Search for the cell housing the specified text and yield its (X, Y) center coordinate. 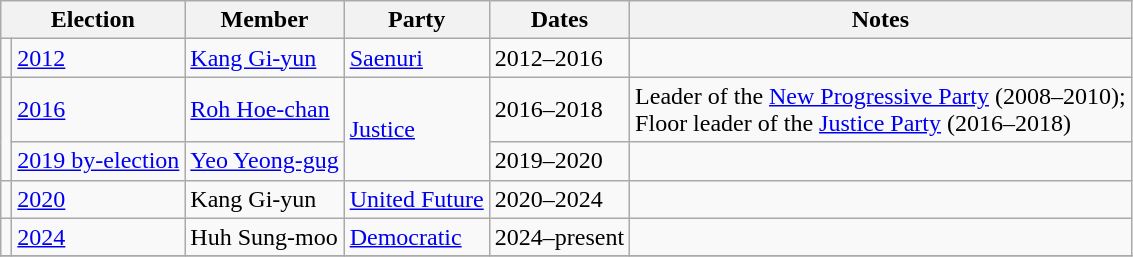
2019–2020 (559, 161)
Dates (559, 20)
2020 (98, 199)
2024–present (559, 237)
2019 by-election (98, 161)
Yeo Yeong-gug (264, 161)
Member (264, 20)
2016–2018 (559, 110)
Leader of the New Progressive Party (2008–2010);Floor leader of the Justice Party (2016–2018) (881, 110)
Huh Sung-moo (264, 237)
Democratic (416, 237)
United Future (416, 199)
2020–2024 (559, 199)
Party (416, 20)
Election (93, 20)
2012 (98, 58)
Saenuri (416, 58)
2024 (98, 237)
2016 (98, 110)
Justice (416, 128)
2012–2016 (559, 58)
Roh Hoe-chan (264, 110)
Notes (881, 20)
